Capture the cell that displays the provided text and extract its (X, Y) central coordinate. 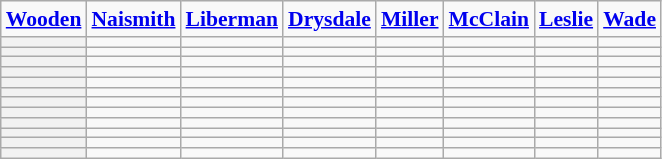
Wooden (44, 19)
Liberman (232, 19)
Naismith (133, 19)
McClain (489, 19)
Wade (630, 19)
Drysdale (330, 19)
Miller (410, 19)
Leslie (566, 19)
